For the text-containing cell, return its midpoint in (x, y) coordinate format. 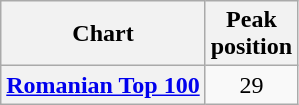
29 (251, 85)
Peakposition (251, 34)
Chart (103, 34)
Romanian Top 100 (103, 85)
